From the cell containing the given text, extract its center point as [x, y] coordinate. 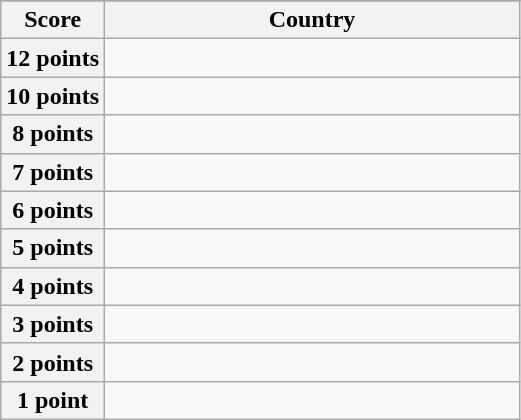
6 points [53, 210]
Country [312, 20]
7 points [53, 172]
3 points [53, 324]
Score [53, 20]
10 points [53, 96]
4 points [53, 286]
8 points [53, 134]
2 points [53, 362]
12 points [53, 58]
5 points [53, 248]
1 point [53, 400]
